Determine the (x, y) coordinate at the center of the cell enclosing the given text.  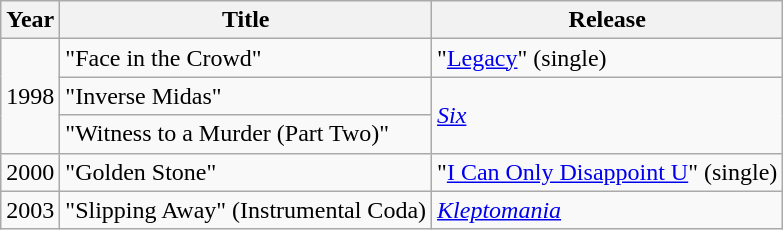
"I Can Only Disappoint U" (single) (608, 172)
Release (608, 20)
Six (608, 115)
Kleptomania (608, 210)
"Witness to a Murder (Part Two)" (246, 134)
"Face in the Crowd" (246, 58)
"Legacy" (single) (608, 58)
Year (30, 20)
"Golden Stone" (246, 172)
Title (246, 20)
2000 (30, 172)
"Inverse Midas" (246, 96)
"Slipping Away" (Instrumental Coda) (246, 210)
1998 (30, 96)
2003 (30, 210)
